Scan for the cell matching the given text and deliver its (x, y) coordinate at center. 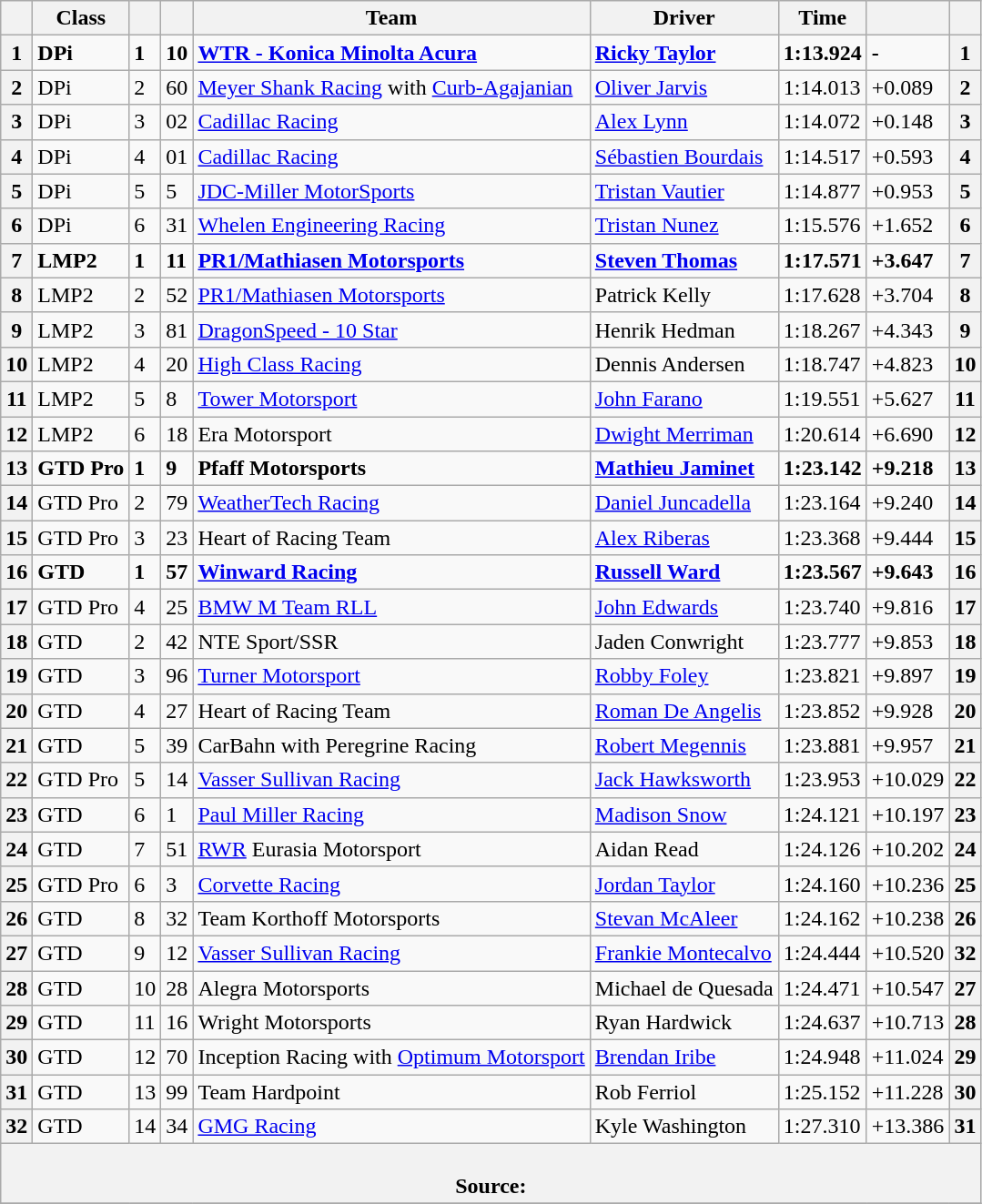
1:17.571 (823, 260)
John Farano (684, 399)
Patrick Kelly (684, 295)
+4.823 (908, 364)
Frankie Montecalvo (684, 953)
DragonSpeed - 10 Star (391, 329)
1:24.948 (823, 1057)
Team Korthoff Motorsports (391, 918)
1:23.142 (823, 469)
Tristan Vautier (684, 191)
Tower Motorsport (391, 399)
+9.643 (908, 572)
Dennis Andersen (684, 364)
- (908, 53)
Rob Ferriol (684, 1092)
+0.089 (908, 87)
Turner Motorsport (391, 676)
High Class Racing (391, 364)
70 (177, 1057)
51 (177, 849)
+11.228 (908, 1092)
1:23.881 (823, 745)
Kyle Washington (684, 1127)
+10.520 (908, 953)
GMG Racing (391, 1127)
81 (177, 329)
1:14.013 (823, 87)
1:23.852 (823, 711)
1:24.471 (823, 987)
Dwight Merriman (684, 434)
1:23.164 (823, 503)
JDC-Miller MotorSports (391, 191)
+10.202 (908, 849)
Team (391, 18)
1:23.567 (823, 572)
Inception Racing with Optimum Motorsport (391, 1057)
1:25.152 (823, 1092)
1:24.160 (823, 884)
+9.816 (908, 607)
Russell Ward (684, 572)
+10.547 (908, 987)
Oliver Jarvis (684, 87)
+10.238 (908, 918)
1:24.444 (823, 953)
Michael de Quesada (684, 987)
1:14.877 (823, 191)
+9.444 (908, 538)
Alegra Motorsports (391, 987)
1:23.777 (823, 642)
+10.029 (908, 780)
RWR Eurasia Motorsport (391, 849)
1:23.821 (823, 676)
01 (177, 157)
1:23.953 (823, 780)
1:23.740 (823, 607)
BMW M Team RLL (391, 607)
+0.148 (908, 122)
+9.853 (908, 642)
+0.953 (908, 191)
42 (177, 642)
Mathieu Jaminet (684, 469)
1:13.924 (823, 53)
1:27.310 (823, 1127)
Ryan Hardwick (684, 1023)
Era Motorsport (391, 434)
Sébastien Bourdais (684, 157)
Meyer Shank Racing with Curb-Agajanian (391, 87)
Henrik Hedman (684, 329)
Time (823, 18)
Alex Riberas (684, 538)
Tristan Nunez (684, 226)
+10.197 (908, 814)
+3.647 (908, 260)
+11.024 (908, 1057)
Steven Thomas (684, 260)
+9.240 (908, 503)
52 (177, 295)
+9.218 (908, 469)
57 (177, 572)
79 (177, 503)
Corvette Racing (391, 884)
Winward Racing (391, 572)
+13.386 (908, 1127)
Wright Motorsports (391, 1023)
Driver (684, 18)
1:19.551 (823, 399)
Daniel Juncadella (684, 503)
02 (177, 122)
1:24.126 (823, 849)
34 (177, 1127)
Class (81, 18)
+9.897 (908, 676)
1:20.614 (823, 434)
39 (177, 745)
Ricky Taylor (684, 53)
1:24.121 (823, 814)
+3.704 (908, 295)
1:18.747 (823, 364)
1:14.517 (823, 157)
Source: (491, 1174)
96 (177, 676)
1:17.628 (823, 295)
60 (177, 87)
+9.928 (908, 711)
Roman De Angelis (684, 711)
1:24.162 (823, 918)
+1.652 (908, 226)
+10.713 (908, 1023)
Pfaff Motorsports (391, 469)
Madison Snow (684, 814)
Robby Foley (684, 676)
1:14.072 (823, 122)
+0.593 (908, 157)
CarBahn with Peregrine Racing (391, 745)
John Edwards (684, 607)
99 (177, 1092)
Team Hardpoint (391, 1092)
Robert Megennis (684, 745)
1:23.368 (823, 538)
+6.690 (908, 434)
NTE Sport/SSR (391, 642)
Jaden Conwright (684, 642)
WTR - Konica Minolta Acura (391, 53)
Whelen Engineering Racing (391, 226)
Jack Hawksworth (684, 780)
Aidan Read (684, 849)
Paul Miller Racing (391, 814)
+10.236 (908, 884)
1:24.637 (823, 1023)
1:15.576 (823, 226)
+9.957 (908, 745)
+5.627 (908, 399)
WeatherTech Racing (391, 503)
1:18.267 (823, 329)
+4.343 (908, 329)
Alex Lynn (684, 122)
Brendan Iribe (684, 1057)
Jordan Taylor (684, 884)
Stevan McAleer (684, 918)
